Return the [X, Y] coordinate for the center point of the cell that contains the specified text.  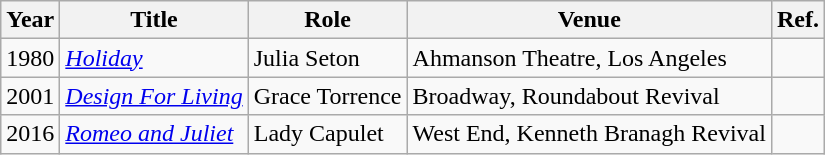
Ref. [798, 20]
Design For Living [154, 96]
Role [328, 20]
1980 [30, 58]
West End, Kenneth Branagh Revival [589, 134]
Ahmanson Theatre, Los Angeles [589, 58]
Julia Seton [328, 58]
Venue [589, 20]
Grace Torrence [328, 96]
Broadway, Roundabout Revival [589, 96]
Romeo and Juliet [154, 134]
Year [30, 20]
2016 [30, 134]
Holiday [154, 58]
Lady Capulet [328, 134]
2001 [30, 96]
Title [154, 20]
